Extract the [X, Y] coordinate from the center of the cell holding the provided text.  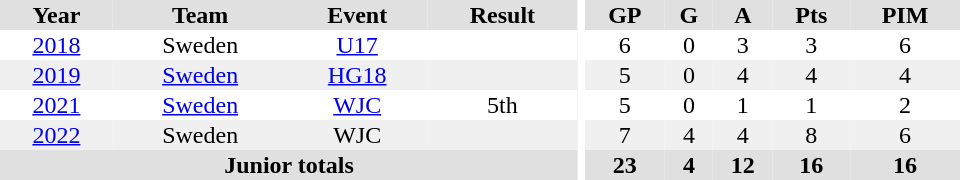
Year [56, 15]
2019 [56, 75]
12 [743, 165]
23 [625, 165]
2021 [56, 105]
Result [502, 15]
8 [812, 135]
2 [905, 105]
2018 [56, 45]
5th [502, 105]
PIM [905, 15]
Junior totals [289, 165]
U17 [358, 45]
Team [200, 15]
2022 [56, 135]
Event [358, 15]
HG18 [358, 75]
GP [625, 15]
G [689, 15]
7 [625, 135]
A [743, 15]
Pts [812, 15]
